Scan for the cell matching the given text and deliver its (X, Y) coordinate at center. 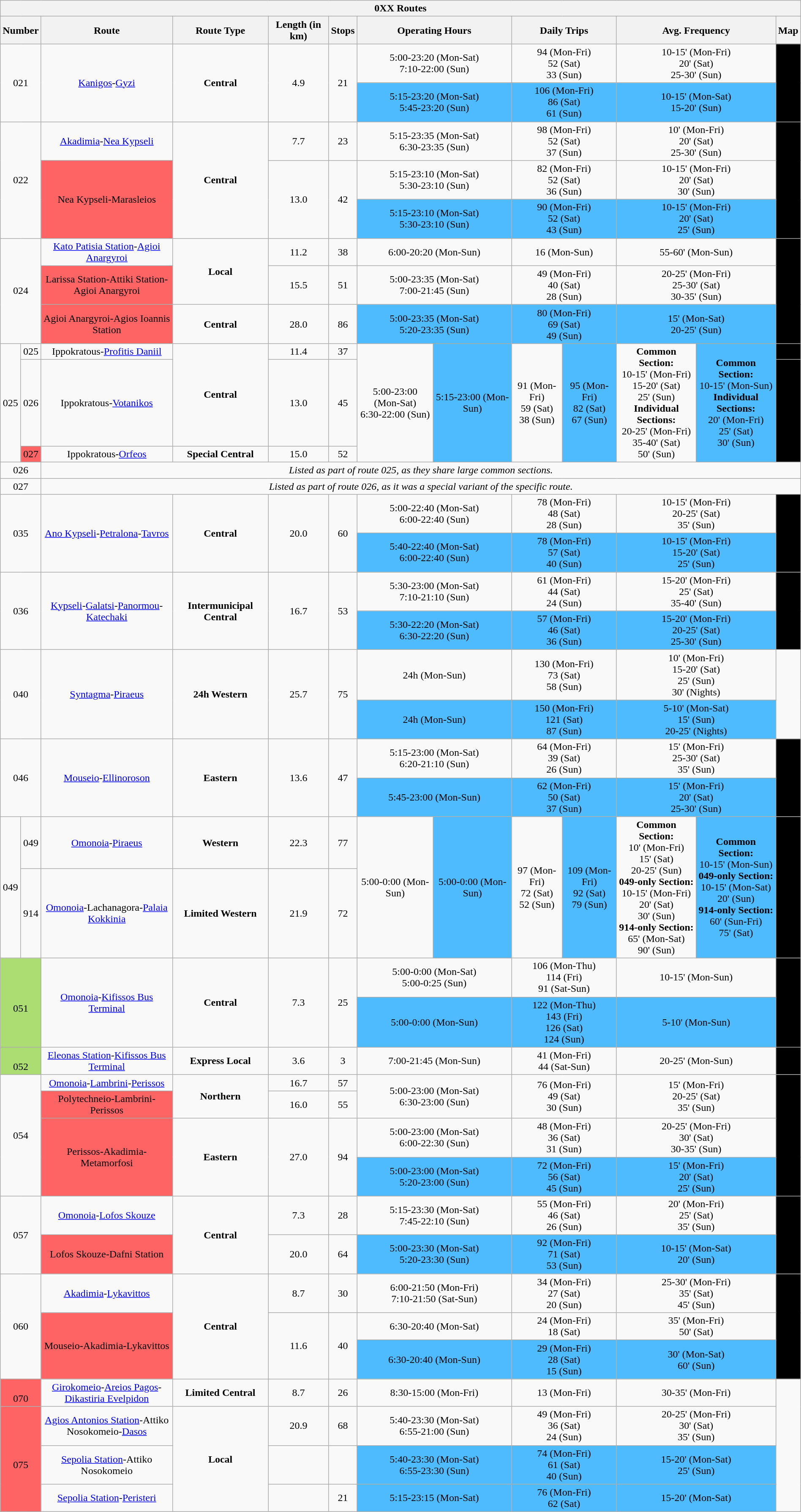
Sepolia Station-Peristeri (106, 1498)
10-15' (Mon-Fri)20' (Sat)25' (Sun) (696, 219)
15' (Mon-Fri)20' (Sat)25' (Sun) (696, 1176)
15-20' (Mon-Sat) (696, 1498)
74 (Mon-Fri)61 (Sat)40 (Sun) (564, 1465)
91 (Mon-Fri)59 (Sat)38 (Sun) (537, 403)
24h Western (221, 694)
Common Section:10' (Mon-Fri)15' (Sat)20-25' (Sun)049-only Section:10-15' (Mon-Fri)20' (Sat)30' (Sun)914-only Section:65' (Mon-Sat)90' (Sun) (656, 888)
Limited Central (221, 1393)
3.6 (298, 1061)
10-15' (Mon-Fri)20' (Sat)25-30' (Sun) (696, 63)
10-15' (Mon-Sun) (696, 977)
35' (Mon-Fri)50' (Sat) (696, 1327)
27.0 (298, 1157)
62 (Mon-Fri)50 (Sat)37 (Sun) (564, 797)
4.9 (298, 83)
Ano Kypseli-Petralona-Tavros (106, 533)
070 (21, 1393)
Intermunicipal Central (221, 611)
Common Section:10-15' (Mon-Sun)049-only Section:10-15' (Mon-Sat)20' (Sun)914-only Section:60' (Sun-Fri)75' (Sat) (736, 888)
Western (221, 843)
Northern (221, 1096)
109 (Mon-Fri)92 (Sat)79 (Sun) (590, 888)
16.0 (298, 1105)
Stops (343, 30)
26 (343, 1393)
5:40-23:30 (Mon-Sat)6:55-23:30 (Sun) (434, 1465)
Common Section:10-15' (Mon-Fri)15-20' (Sat)25' (Sun)Individual Sections:20-25' (Mon-Fri)35-40' (Sat)50' (Sun) (656, 403)
45 (343, 403)
6:30-20:40 (Mon-Sun) (434, 1360)
76 (Mon-Fri)49 (Sat)30 (Sun) (564, 1096)
Lofos Skouze-Dafni Station (106, 1254)
Avg. Frequency (696, 30)
Listed as part of route 025, as they share large common sections. (421, 470)
Perissos-Akadimia-Metamorfosi (106, 1157)
61 (Mon-Fri)44 (Sat)24 (Sun) (564, 592)
5:00-23:00 (Mon-Sat)6:00-22:30 (Sun) (434, 1137)
5:15-23:15 (Mon-Sat) (434, 1498)
021 (21, 83)
97 (Mon-Fri)72 (Sat)52 (Sun) (537, 888)
6:30-20:40 (Mon-Sat) (434, 1327)
Girokomeio-Areios Pagos-Dikastiria Evelpidon (106, 1393)
024 (21, 290)
046 (21, 778)
Kato Patisia Station-Agioi Anargyroi (106, 252)
Special Central (221, 454)
106 (Mon-Fri)86 (Sat)61 (Sun) (564, 102)
Route (106, 30)
8:30-15:00 (Mon-Fri) (434, 1393)
11.4 (298, 351)
10' (Mon-Fri)15-20' (Sat)25' (Sun)30' (Νights) (696, 675)
25-30' (Mon-Fri)35' (Sat)45' (Sun) (696, 1293)
20-25' (Mon-Fri)25-30' (Sat)30-35' (Sun) (696, 285)
130 (Mon-Fri)73 (Sat)58 (Sun) (564, 675)
057 (21, 1235)
3 (343, 1061)
15' (Mon-Fri)20' (Sat)25-30' (Sun) (696, 797)
20-25' (Mon-Fri)30' (Sat)35' (Sun) (696, 1426)
Route Type (221, 30)
5:00-23:35 (Mon-Sat)7:00-21:45 (Sun) (434, 285)
Mouseio-Ellinoroson (106, 778)
20-25' (Mon-Fri)30' (Sat)30-35' (Sun) (696, 1137)
77 (343, 843)
30' (Mon-Sat)60' (Sun) (696, 1360)
53 (343, 611)
5:15-23:35 (Mon-Sat)6:30-23:35 (Sun) (434, 141)
24 (Mon-Fri)18 (Sat) (564, 1327)
55-60' (Mon-Sun) (696, 252)
49 (Mon-Fri)40 (Sat)28 (Sun) (564, 285)
Limited Western (221, 914)
5:30-22:20 (Mon-Sat)6:30-22:20 (Sun) (434, 630)
47 (343, 778)
Agios Antonios Station-Attiko Nosokomeio-Dasos (106, 1426)
10-15' (Mon-Fri)20' (Sat)30' (Sun) (696, 180)
0XX Routes (400, 8)
5:40-23:30 (Mon-Sat)6:55-21:00 (Sun) (434, 1426)
054 (21, 1135)
49 (Mon-Fri)36 (Sat)24 (Sun) (564, 1426)
Eleonas Station-Kifissos Bus Terminal (106, 1061)
7.7 (298, 141)
5:00-23:00 (Mon-Sat)6:30-23:00 (Sun) (434, 1096)
55 (Mon-Fri)46 (Sat)26 (Sun) (564, 1216)
Larissa Station-Attiki Station-Agioi Anargyroi (106, 285)
Common Section:10-15' (Mon-Sun)Individual Sections:20' (Mon-Fri)25' (Sat)30' (Sun) (736, 403)
035 (21, 533)
90 (Mon-Fri)52 (Sat)43 (Sun) (564, 219)
6:00-21:50 (Mon-Fri)7:10-21:50 (Sat-Sun) (434, 1293)
5-10' (Mon-Sun) (696, 1022)
Akadimia-Lykavittos (106, 1293)
Ippokratous-Votanikos (106, 403)
10-15' (Mon-Sat)15-20' (Sun) (696, 102)
94 (Mon-Fri)52 (Sat)33 (Sun) (564, 63)
13.6 (298, 778)
11.6 (298, 1346)
15-20' (Mon-Fri)20-25' (Sat)25-30' (Sun) (696, 630)
Omonoia-Lachanagora-Palaia Kokkinia (106, 914)
5:30-23:00 (Mon-Sat)7:10-21:10 (Sun) (434, 592)
57 (Mon-Fri)46 (Sat)36 (Sun) (564, 630)
036 (21, 611)
5:45-23:00 (Mon-Sun) (434, 797)
5:15-23:30 (Mon-Sat)7:45-22:10 (Sun) (434, 1216)
94 (343, 1157)
80 (Mon-Fri)69 (Sat)49 (Sun) (564, 324)
15' (Mon-Sat)20-25' (Sun) (696, 324)
92 (Mon-Fri)71 (Sat)53 (Sun) (564, 1254)
38 (343, 252)
10-15' (Mon-Fri)20-25' (Sat)35' (Sun) (696, 514)
Polytechneio-Lambrini-Perissos (106, 1105)
5:00-23:30 (Mon-Sat)5:20-23:30 (Sun) (434, 1254)
5:15-23:00 (Mon-Sun) (472, 403)
Number (21, 30)
5-10' (Mon-Sat)15' (Sun)20-25' (Νights) (696, 719)
075 (21, 1459)
052 (21, 1061)
Mouseio-Akadimia-Lykavittos (106, 1346)
16 (Mon-Sun) (564, 252)
Ippokratous-Orfeos (106, 454)
Sepolia Station-Attiko Nosokomeio (106, 1465)
30-35' (Mon-Fri) (696, 1393)
15' (Mon-Fri)20-25' (Sat)35' (Sun) (696, 1096)
15.5 (298, 285)
42 (343, 199)
Map (788, 30)
30 (343, 1293)
7:00-21:45 (Mon-Sun) (434, 1061)
5:15-23:00 (Mon-Sat)6:20-21:10 (Sun) (434, 758)
51 (343, 285)
20' (Mon-Fri)25' (Sat)35' (Sun) (696, 1216)
5:00-22:40 (Mon-Sat)6:00-22:40 (Sun) (434, 514)
55 (343, 1105)
022 (21, 180)
5:15-23:20 (Mon-Sat)5:45-23:20 (Sun) (434, 102)
48 (Mon-Fri)36 (Sat)31 (Sun) (564, 1137)
20.9 (298, 1426)
37 (343, 351)
15-20' (Mon-Fri)25' (Sat)35-40' (Sun) (696, 592)
72 (Mon-Fri)56 (Sat)45 (Sun) (564, 1176)
25.7 (298, 694)
122 (Mon-Thu)143 (Fri)126 (Sat)124 (Sun) (564, 1022)
Ippokratous-Profitis Daniil (106, 351)
52 (343, 454)
5:00-0:00 (Mon-Sat)5:00-0:25 (Sun) (434, 977)
72 (343, 914)
Daily Trips (564, 30)
78 (Mon-Fri)57 (Sat)40 (Sun) (564, 553)
98 (Mon-Fri)52 (Sat)37 (Sun) (564, 141)
95 (Mon-Fri)82 (Sat)67 (Sun) (590, 403)
13 (Mon-Fri) (564, 1393)
Akadimia-Nea Kypseli (106, 141)
106 (Mon-Thu)114 (Fri)91 (Sat-Sun) (564, 977)
040 (21, 694)
64 (Mon-Fri)39 (Sat)26 (Sun) (564, 758)
40 (343, 1346)
Omonoia-Kifissos Bus Terminal (106, 1002)
10-15' (Mon-Fri)15-20' (Sat)25' (Sun) (696, 553)
23 (343, 141)
34 (Mon-Fri)27 (Sat)20 (Sun) (564, 1293)
Omonoia-Lambrini-Perissos (106, 1083)
Syntagma-Piraeus (106, 694)
41 (Mon-Fri)44 (Sat-Sun) (564, 1061)
78 (Mon-Fri)48 (Sat)28 (Sun) (564, 514)
57 (343, 1083)
21.9 (298, 914)
5:00-23:20 (Mon-Sat)7:10-22:00 (Sun) (434, 63)
Agioi Anargyroi-Agios Ioannis Station (106, 324)
86 (343, 324)
914 (31, 914)
060 (21, 1327)
28 (343, 1216)
11.2 (298, 252)
25 (343, 1002)
5:00-23:35 (Mon-Sat)5:20-23:35 (Sun) (434, 324)
22.3 (298, 843)
Omonoia-Lofos Skouze (106, 1216)
15.0 (298, 454)
5:00-23:00 (Mon-Sat)5:20-23:00 (Sun) (434, 1176)
15-20' (Mon-Sat)25' (Sun) (696, 1465)
Operating Hours (434, 30)
051 (21, 1002)
29 (Mon-Fri)28 (Sat)15 (Sun) (564, 1360)
76 (Mon-Fri)62 (Sat) (564, 1498)
Omonoia-Piraeus (106, 843)
5:40-22:40 (Mon-Sat)6:00-22:40 (Sun) (434, 553)
Express Local (221, 1061)
150 (Mon-Fri)121 (Sat)87 (Sun) (564, 719)
Kypseli-Galatsi-Panormou-Katechaki (106, 611)
Listed as part of route 026, as it was a special variant of the specific route. (421, 486)
82 (Mon-Fri)52 (Sat)36 (Sun) (564, 180)
60 (343, 533)
Kanigos-Gyzi (106, 83)
Length (in km) (298, 30)
6:00-20:20 (Mon-Sun) (434, 252)
68 (343, 1426)
75 (343, 694)
15' (Mon-Fri)25-30' (Sat)35' (Sun) (696, 758)
20-25' (Mon-Sun) (696, 1061)
10-15' (Mon-Sat)20' (Sun) (696, 1254)
64 (343, 1254)
5:00-23:00 (Mon-Sat)6:30-22:00 (Sun) (395, 403)
28.0 (298, 324)
10' (Mon-Fri)20' (Sat)25-30' (Sun) (696, 141)
Nea Kypseli-Marasleios (106, 199)
